Identify which cell holds the provided text, then report its (x, y) central coordinate. 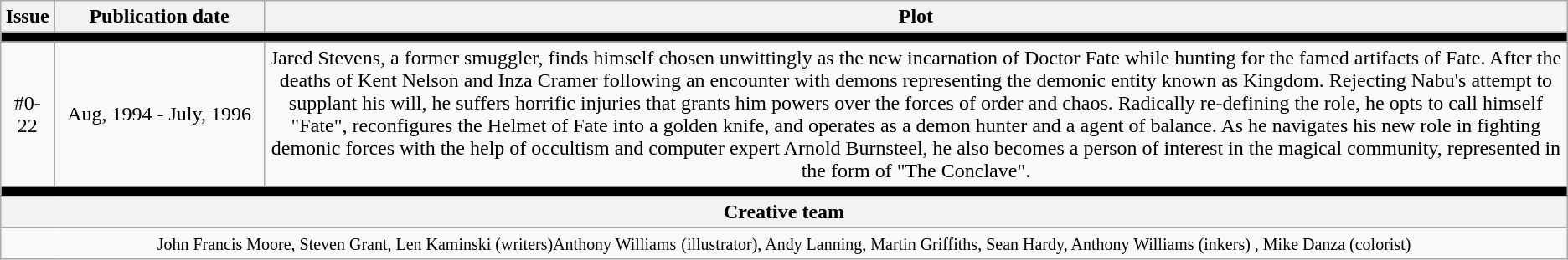
Creative team (784, 212)
Aug, 1994 - July, 1996 (159, 114)
Publication date (159, 17)
#0-22 (28, 114)
Issue (28, 17)
Plot (916, 17)
